Locate the cell with the specified text and output its [X, Y] center coordinate. 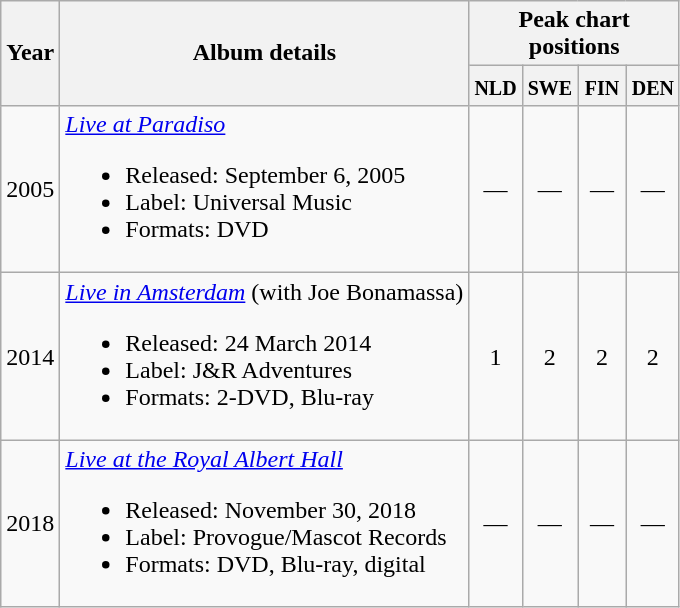
Live at ParadisoReleased: September 6, 2005Label: Universal MusicFormats: DVD [264, 190]
Peak chart positions [574, 34]
FIN [602, 86]
1 [496, 356]
DEN [652, 86]
Year [30, 54]
Live at the Royal Albert HallReleased: November 30, 2018Label: Provogue/Mascot RecordsFormats: DVD, Blu-ray, digital [264, 524]
2005 [30, 190]
SWE [550, 86]
2014 [30, 356]
Album details [264, 54]
NLD [496, 86]
2018 [30, 524]
Live in Amsterdam (with Joe Bonamassa)Released: 24 March 2014Label: J&R AdventuresFormats: 2-DVD, Blu-ray [264, 356]
